Scan for the cell matching the given text and deliver its (X, Y) coordinate at center. 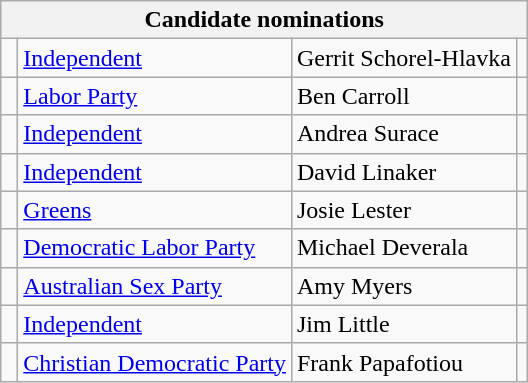
Christian Democratic Party (155, 362)
Josie Lester (404, 210)
Andrea Surace (404, 134)
Michael Deverala (404, 248)
Jim Little (404, 324)
Amy Myers (404, 286)
Greens (155, 210)
David Linaker (404, 172)
Labor Party (155, 96)
Frank Papafotiou (404, 362)
Ben Carroll (404, 96)
Australian Sex Party (155, 286)
Candidate nominations (264, 20)
Democratic Labor Party (155, 248)
Gerrit Schorel-Hlavka (404, 58)
